Search for the cell housing the specified text and yield its [x, y] center coordinate. 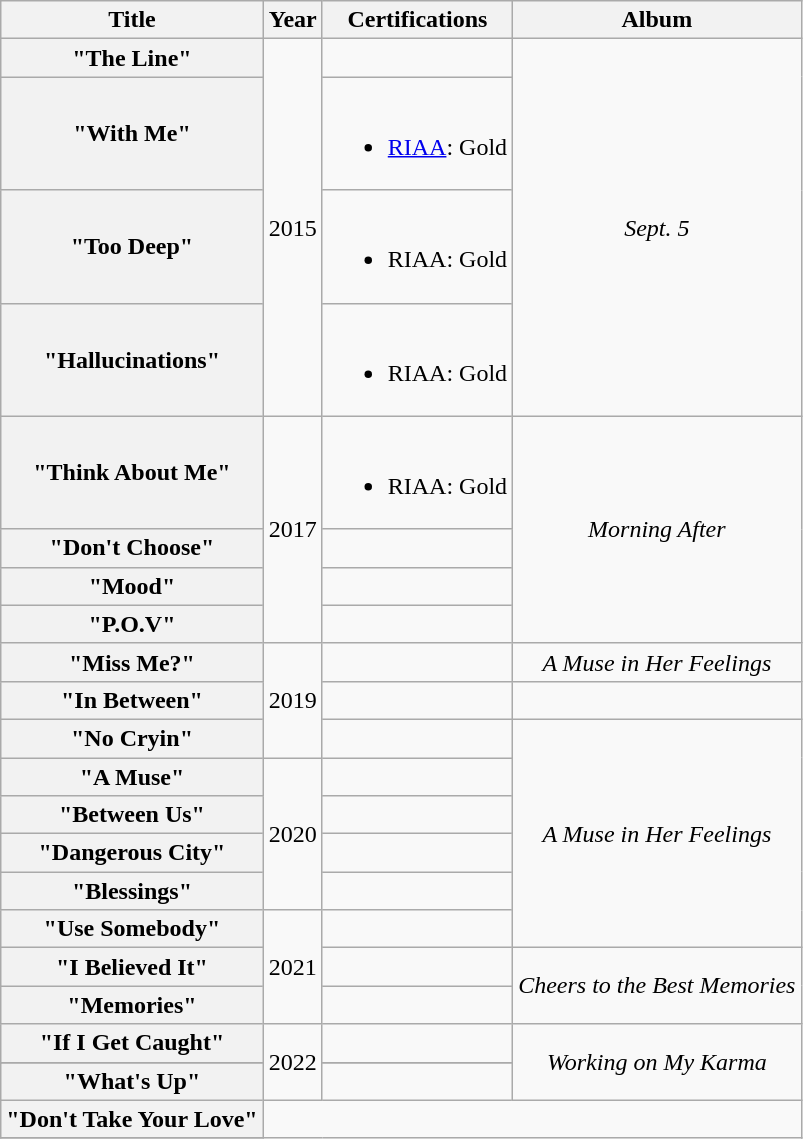
2017 [292, 530]
"Between Us" [132, 815]
Sept. 5 [657, 228]
"P.O.V" [132, 624]
"Dangerous City" [132, 853]
"A Muse" [132, 777]
"Hallucinations" [132, 360]
"What's Up" [132, 1081]
2020 [292, 834]
"With Me" [132, 134]
2019 [292, 700]
"Too Deep" [132, 246]
Cheers to the Best Memories [657, 986]
"Don't Take Your Love" [132, 1119]
2022 [292, 1062]
"Blessings" [132, 891]
"No Cryin" [132, 738]
Title [132, 20]
"Don't Choose" [132, 548]
"I Believed It" [132, 967]
"Mood" [132, 586]
"If I Get Caught" [132, 1043]
"In Between" [132, 700]
"Think About Me" [132, 472]
Certifications [417, 20]
"Memories" [132, 1005]
"The Line" [132, 58]
2015 [292, 228]
Album [657, 20]
"Use Somebody" [132, 929]
"Miss Me?" [132, 662]
Working on My Karma [657, 1062]
Morning After [657, 530]
2021 [292, 967]
Year [292, 20]
